Capture the cell that displays the provided text and extract its [x, y] central coordinate. 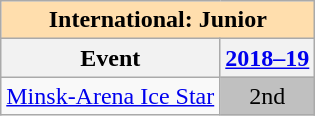
2018–19 [268, 58]
Minsk-Arena Ice Star [110, 96]
International: Junior [158, 20]
Event [110, 58]
2nd [268, 96]
